Return the (x, y) coordinate for the center point of the cell that contains the specified text.  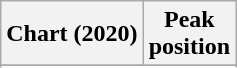
Chart (2020) (72, 34)
Peakposition (189, 34)
